Scan for the cell matching the given text and deliver its (x, y) coordinate at center. 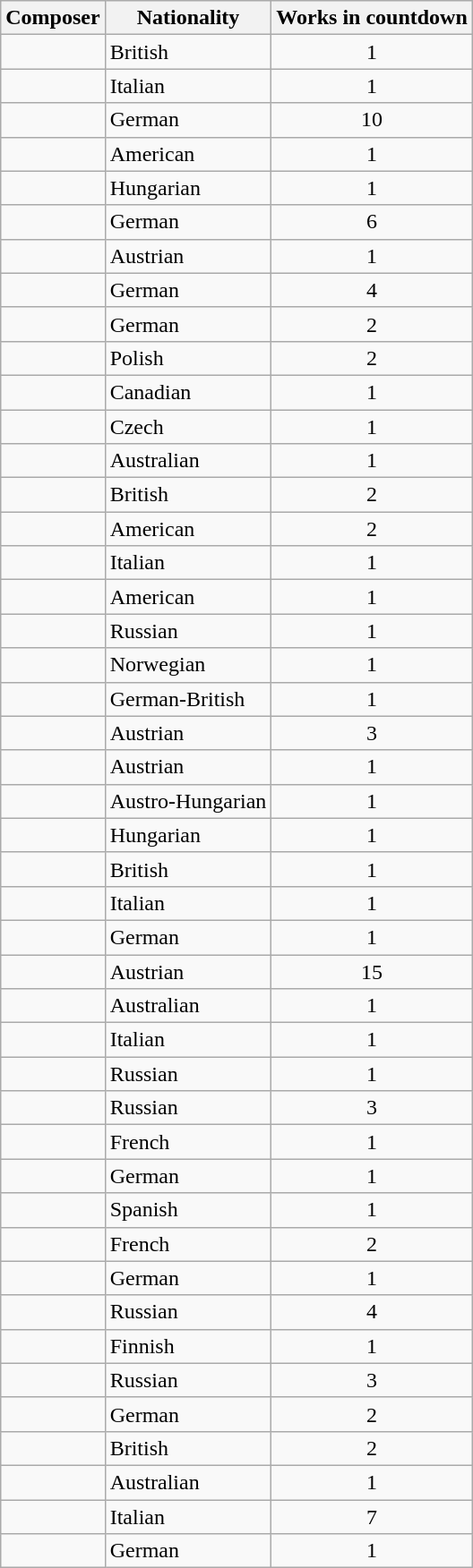
7 (372, 1517)
6 (372, 222)
Czech (188, 427)
Works in countdown (372, 18)
Canadian (188, 392)
Spanish (188, 1210)
10 (372, 120)
15 (372, 971)
German-British (188, 699)
Nationality (188, 18)
Composer (53, 18)
Finnish (188, 1346)
Austro-Hungarian (188, 801)
Norwegian (188, 665)
Polish (188, 358)
